Detect which cell encompasses the target text, then output its [x, y] center coordinate. 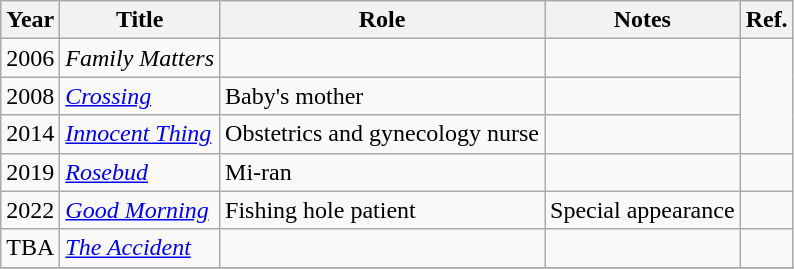
Baby's mother [382, 96]
Good Morning [140, 210]
The Accident [140, 248]
Family Matters [140, 58]
Ref. [766, 20]
Notes [642, 20]
Year [30, 20]
TBA [30, 248]
Role [382, 20]
2019 [30, 172]
Crossing [140, 96]
Innocent Thing [140, 134]
2014 [30, 134]
2006 [30, 58]
Obstetrics and gynecology nurse [382, 134]
2022 [30, 210]
Fishing hole patient [382, 210]
Title [140, 20]
Special appearance [642, 210]
Rosebud [140, 172]
2008 [30, 96]
Mi-ran [382, 172]
